Capture the cell that displays the provided text and extract its (X, Y) central coordinate. 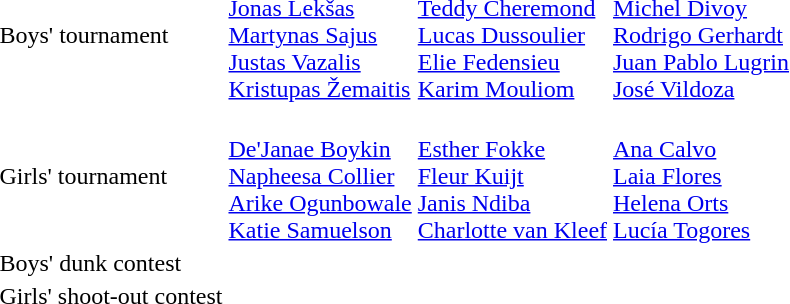
Esther FokkeFleur KuijtJanis NdibaCharlotte van Kleef (512, 176)
De'Janae BoykinNapheesa CollierArike OgunbowaleKatie Samuelson (320, 176)
